Return (X, Y) of the center of cell containing provided text 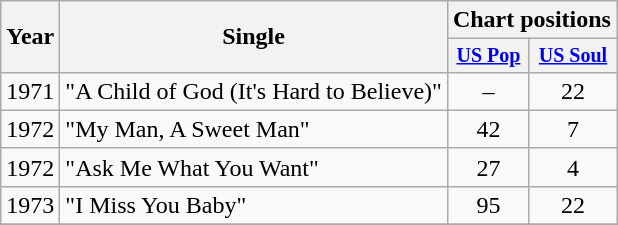
US Pop (488, 56)
27 (488, 167)
US Soul (572, 56)
"Ask Me What You Want" (254, 167)
7 (572, 129)
"My Man, A Sweet Man" (254, 129)
"A Child of God (It's Hard to Believe)" (254, 91)
Chart positions (532, 20)
Year (30, 37)
95 (488, 205)
1973 (30, 205)
Single (254, 37)
4 (572, 167)
1971 (30, 91)
"I Miss You Baby" (254, 205)
42 (488, 129)
– (488, 91)
